Pinpoint the cell where the given text exists, returning its [X, Y] midpoint coordinate. 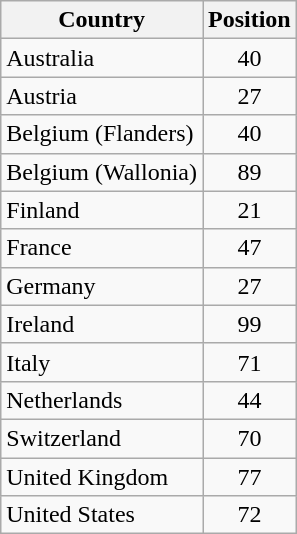
Switzerland [102, 438]
70 [249, 438]
72 [249, 515]
21 [249, 210]
Germany [102, 286]
Position [249, 20]
United Kingdom [102, 477]
Ireland [102, 324]
44 [249, 400]
Netherlands [102, 400]
77 [249, 477]
France [102, 248]
Italy [102, 362]
Country [102, 20]
89 [249, 172]
Austria [102, 96]
Belgium (Flanders) [102, 134]
71 [249, 362]
47 [249, 248]
United States [102, 515]
Finland [102, 210]
Belgium (Wallonia) [102, 172]
99 [249, 324]
Australia [102, 58]
